Identify which cell holds the provided text, then report its (X, Y) central coordinate. 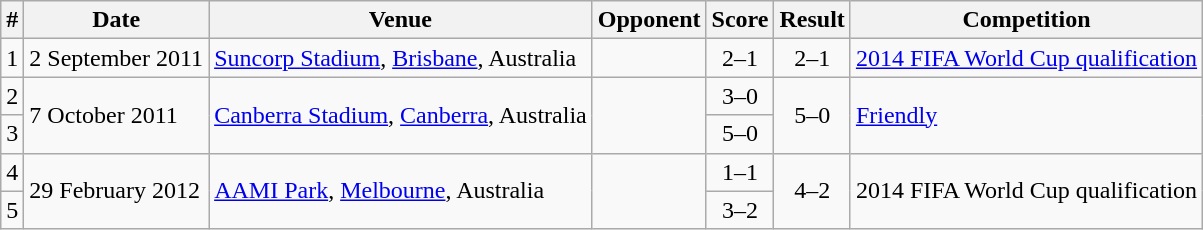
4–2 (812, 191)
2 (12, 96)
Score (740, 20)
Opponent (649, 20)
AAMI Park, Melbourne, Australia (401, 191)
Canberra Stadium, Canberra, Australia (401, 115)
Competition (1026, 20)
3–2 (740, 210)
Suncorp Stadium, Brisbane, Australia (401, 58)
2 September 2011 (116, 58)
3–0 (740, 96)
7 October 2011 (116, 115)
1 (12, 58)
Date (116, 20)
Friendly (1026, 115)
# (12, 20)
29 February 2012 (116, 191)
3 (12, 134)
Result (812, 20)
1–1 (740, 172)
Venue (401, 20)
5 (12, 210)
4 (12, 172)
